Find where the given text appears and provide that cell's center as (X, Y) coordinate. 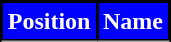
Position (50, 22)
Name (134, 22)
